Search for the cell housing the specified text and yield its [x, y] center coordinate. 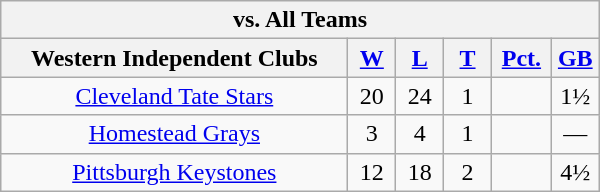
2 [468, 172]
Pittsburgh Keystones [174, 172]
— [575, 134]
Pct. [521, 58]
3 [372, 134]
Cleveland Tate Stars [174, 96]
18 [420, 172]
24 [420, 96]
vs. All Teams [300, 20]
Homestead Grays [174, 134]
4½ [575, 172]
GB [575, 58]
20 [372, 96]
T [468, 58]
4 [420, 134]
W [372, 58]
Western Independent Clubs [174, 58]
12 [372, 172]
L [420, 58]
1½ [575, 96]
